Output the [X, Y] coordinate of the center of the cell containing the given text.  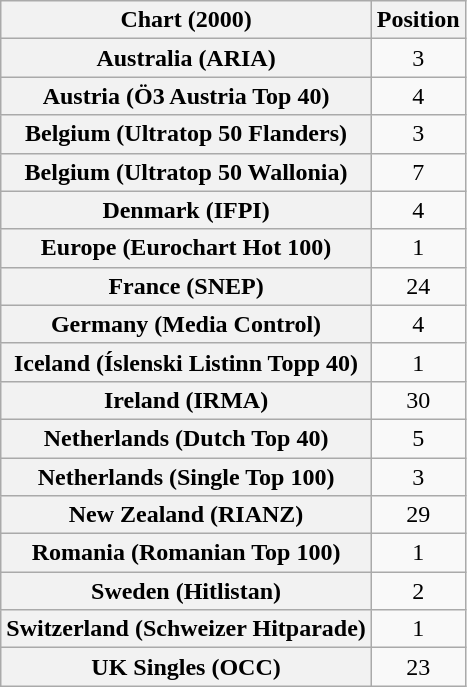
Sweden (Hitlistan) [186, 591]
Iceland (Íslenski Listinn Topp 40) [186, 362]
Europe (Eurochart Hot 100) [186, 248]
Ireland (IRMA) [186, 400]
Germany (Media Control) [186, 324]
29 [418, 515]
23 [418, 667]
Position [418, 20]
Australia (ARIA) [186, 58]
5 [418, 438]
Netherlands (Single Top 100) [186, 477]
Netherlands (Dutch Top 40) [186, 438]
Switzerland (Schweizer Hitparade) [186, 629]
France (SNEP) [186, 286]
Chart (2000) [186, 20]
7 [418, 172]
2 [418, 591]
New Zealand (RIANZ) [186, 515]
Austria (Ö3 Austria Top 40) [186, 96]
Romania (Romanian Top 100) [186, 553]
24 [418, 286]
Denmark (IFPI) [186, 210]
Belgium (Ultratop 50 Wallonia) [186, 172]
30 [418, 400]
UK Singles (OCC) [186, 667]
Belgium (Ultratop 50 Flanders) [186, 134]
